Search for the cell housing the specified text and yield its [X, Y] center coordinate. 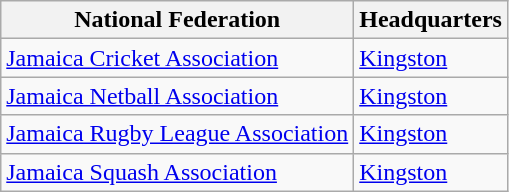
Headquarters [431, 20]
Jamaica Rugby League Association [178, 134]
Jamaica Cricket Association [178, 58]
Jamaica Netball Association [178, 96]
Jamaica Squash Association [178, 172]
National Federation [178, 20]
